Detect which cell encompasses the target text, then output its [X, Y] center coordinate. 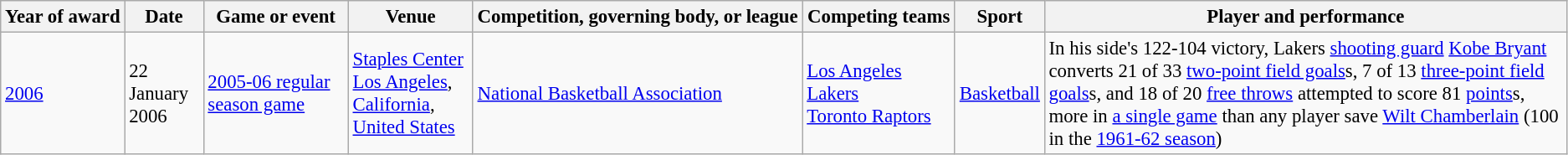
Competition, governing body, or league [638, 17]
Staples CenterLos Angeles, California, United States [410, 94]
2006 [63, 94]
Player and performance [1305, 17]
2005-06 regular season game [276, 94]
Year of award [63, 17]
22 January 2006 [164, 94]
Basketball [999, 94]
Game or event [276, 17]
National Basketball Association [638, 94]
Competing teams [879, 17]
Los Angeles LakersToronto Raptors [879, 94]
Date [164, 17]
Sport [999, 17]
Venue [410, 17]
